Return (X, Y) of the center of cell containing provided text 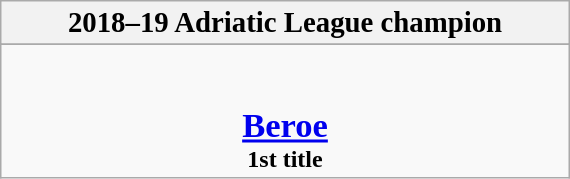
2018–19 Adriatic League champion (284, 23)
Beroe 1st title (284, 112)
